Pinpoint the cell where the given text exists, returning its (x, y) midpoint coordinate. 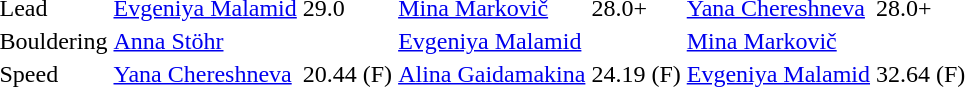
Mina Markovič (778, 41)
Anna Stöhr (205, 41)
Evgeniya Malamid (492, 41)
